Find where the given text appears and provide that cell's center as (X, Y) coordinate. 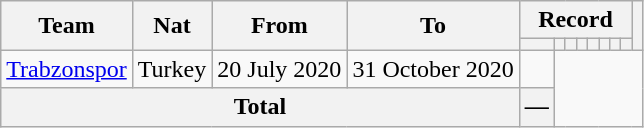
Trabzonspor (67, 69)
Total (260, 107)
From (280, 26)
20 July 2020 (280, 69)
To (433, 26)
31 October 2020 (433, 69)
Record (575, 20)
Turkey (172, 69)
— (536, 107)
Team (67, 26)
Nat (172, 26)
